For the text-containing cell, return its midpoint in (X, Y) coordinate format. 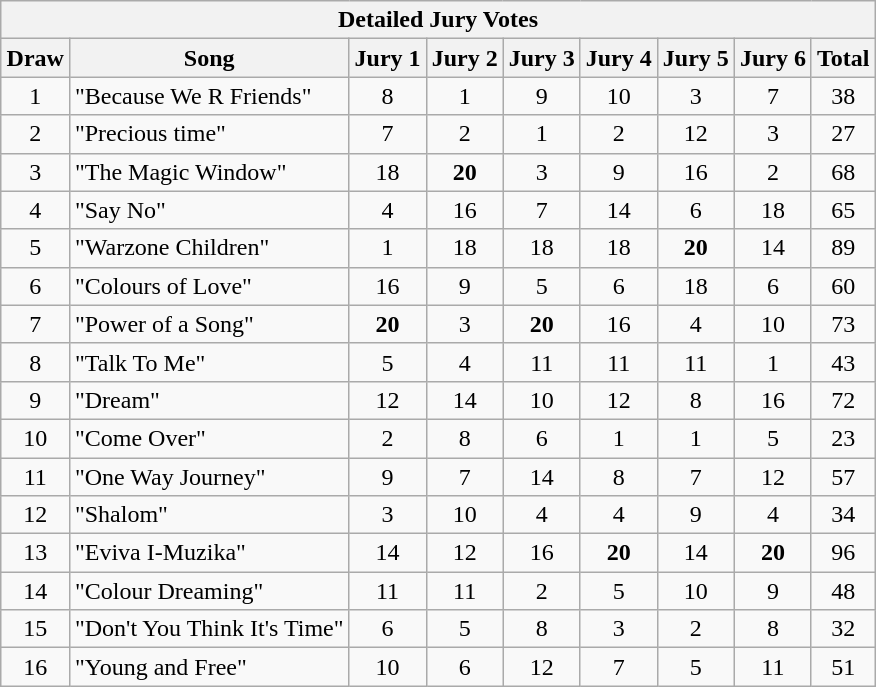
Draw (35, 58)
"Young and Free" (209, 667)
Jury 1 (388, 58)
72 (843, 400)
51 (843, 667)
"Warzone Children" (209, 248)
15 (35, 629)
"Shalom" (209, 515)
Total (843, 58)
Jury 5 (696, 58)
Jury 3 (542, 58)
"One Way Journey" (209, 477)
34 (843, 515)
68 (843, 172)
"Precious time" (209, 134)
"Colours of Love" (209, 286)
"Talk To Me" (209, 362)
60 (843, 286)
"Power of a Song" (209, 324)
"Come Over" (209, 438)
96 (843, 553)
65 (843, 210)
57 (843, 477)
27 (843, 134)
"Colour Dreaming" (209, 591)
"The Magic Window" (209, 172)
13 (35, 553)
Song (209, 58)
"Don't You Think It's Time" (209, 629)
Jury 6 (772, 58)
"Because We R Friends" (209, 96)
38 (843, 96)
"Eviva I-Muzika" (209, 553)
89 (843, 248)
43 (843, 362)
73 (843, 324)
32 (843, 629)
Jury 4 (618, 58)
23 (843, 438)
Jury 2 (464, 58)
"Say No" (209, 210)
"Dream" (209, 400)
48 (843, 591)
Detailed Jury Votes (438, 20)
